Return the (X, Y) coordinate for the center point of the cell that contains the specified text.  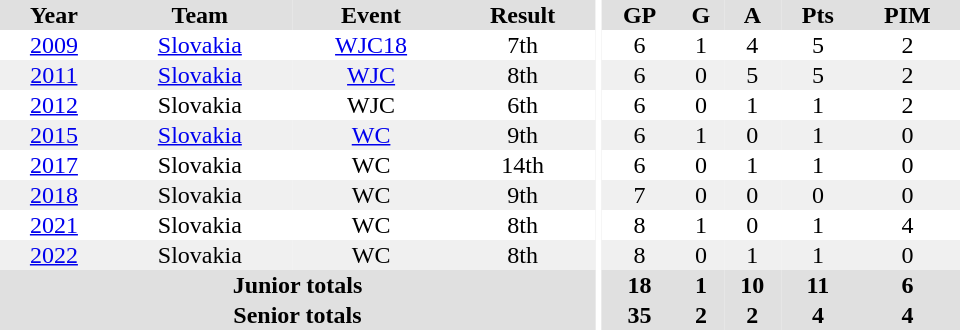
2022 (54, 255)
WJC18 (372, 45)
2012 (54, 105)
Pts (818, 15)
2017 (54, 165)
Event (372, 15)
10 (752, 285)
2018 (54, 195)
Team (200, 15)
7 (640, 195)
18 (640, 285)
Result (522, 15)
GP (640, 15)
Senior totals (298, 315)
2009 (54, 45)
6th (522, 105)
2011 (54, 75)
G (701, 15)
A (752, 15)
2021 (54, 225)
11 (818, 285)
14th (522, 165)
PIM (908, 15)
7th (522, 45)
35 (640, 315)
Junior totals (298, 285)
Year (54, 15)
2015 (54, 135)
